Return [X, Y] of the center of cell containing provided text 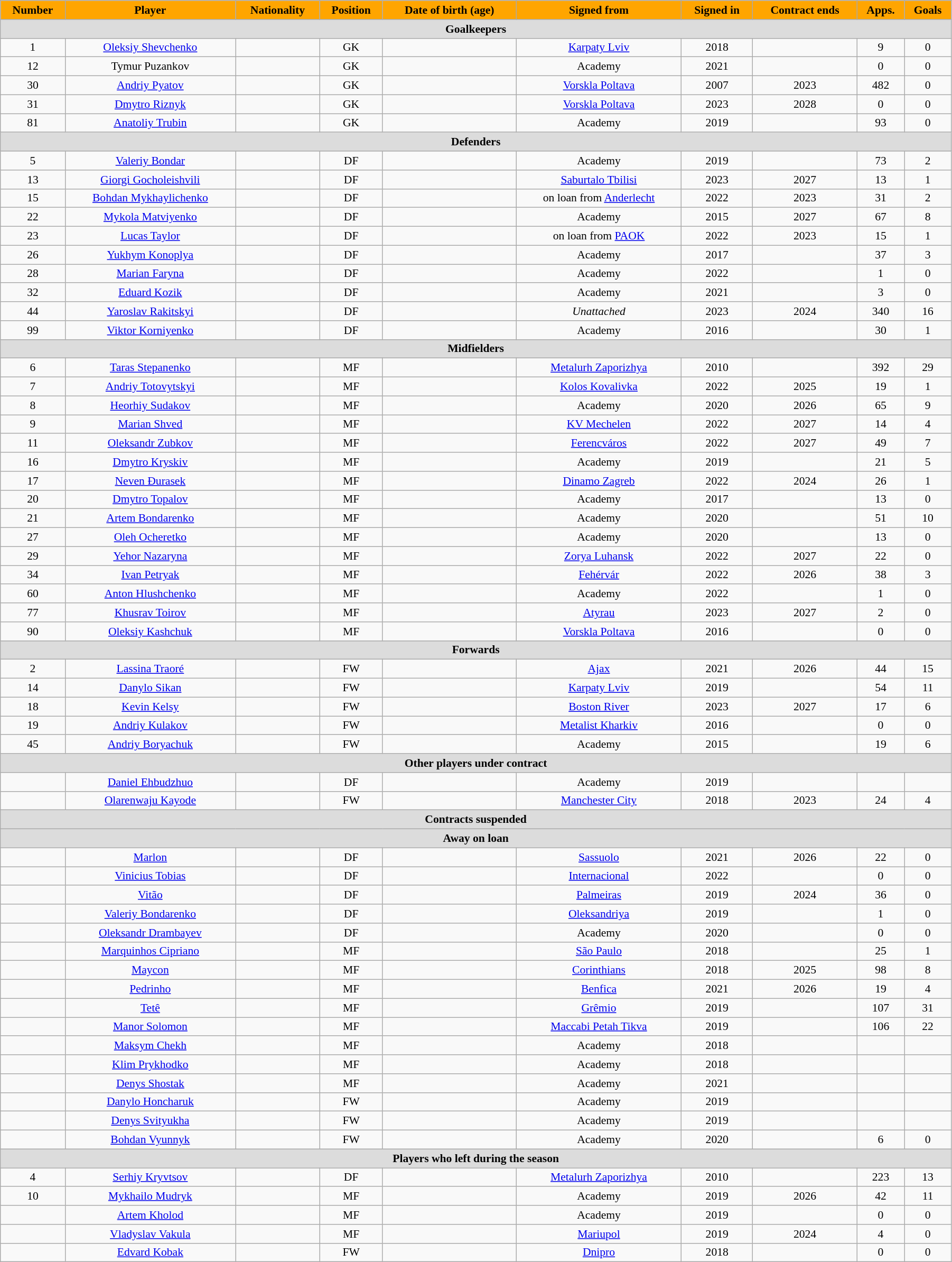
Date of birth (age) [449, 10]
Signed from [599, 10]
Andriy Kulakov [150, 726]
on loan from Anderlecht [599, 198]
81 [33, 123]
Heorhiy Sudakov [150, 405]
45 [33, 745]
67 [880, 217]
Metalist Kharkiv [599, 726]
60 [33, 594]
Daniel Ehbudzhuo [150, 782]
Defenders [476, 142]
Marlon [150, 857]
Atyrau [599, 613]
32 [33, 293]
28 [33, 274]
Vinicius Tobias [150, 876]
Neven Đurasek [150, 481]
Goals [928, 10]
223 [880, 1177]
Olarenwaju Kayode [150, 801]
Viktor Korniyenko [150, 330]
24 [880, 801]
20 [33, 499]
Maccabi Petah Tikva [599, 1027]
Lucas Taylor [150, 236]
Zorya Luhansk [599, 556]
38 [880, 575]
Artem Bondarenko [150, 518]
Yukhym Konoplya [150, 255]
Mariupol [599, 1234]
Ivan Petryak [150, 575]
Manchester City [599, 801]
Khusrav Toirov [150, 613]
Giorgi Gocholeishvili [150, 180]
Denys Shostak [150, 1083]
Dmytro Topalov [150, 499]
Yehor Nazaryna [150, 556]
Benfica [599, 989]
107 [880, 1008]
90 [33, 632]
Marian Shved [150, 424]
Boston River [599, 707]
Kevin Kelsy [150, 707]
Oleksiy Shevchenko [150, 48]
Player [150, 10]
Maycon [150, 970]
Andriy Pyatov [150, 86]
51 [880, 518]
Forwards [476, 650]
Valeriy Bondar [150, 161]
Edvard Kobak [150, 1252]
25 [880, 951]
Denys Svityukha [150, 1121]
Anton Hlushchenko [150, 594]
Saburtalo Tbilisi [599, 180]
Lassina Traoré [150, 669]
49 [880, 443]
Signed in [717, 10]
Kolos Kovalivka [599, 387]
Nationality [278, 10]
106 [880, 1027]
Oleksandr Zubkov [150, 443]
Bohdan Mykhaylichenko [150, 198]
Away on loan [476, 839]
Dnipro [599, 1252]
on loan from PAOK [599, 236]
Mykola Matviyenko [150, 217]
Goalkeepers [476, 29]
Corinthians [599, 970]
340 [880, 311]
KV Mechelen [599, 424]
Marquinhos Cipriano [150, 951]
Oleh Ocheretko [150, 537]
Serhiy Kryvtsov [150, 1177]
27 [33, 537]
Andriy Totovytskyi [150, 387]
Danylo Honcharuk [150, 1102]
99 [33, 330]
54 [880, 688]
Oleksiy Kashchuk [150, 632]
37 [880, 255]
São Paulo [599, 951]
Sassuolo [599, 857]
Contracts suspended [476, 820]
77 [33, 613]
2028 [805, 104]
Position [351, 10]
2007 [717, 86]
18 [33, 707]
34 [33, 575]
Klim Prykhodko [150, 1064]
Taras Stepanenko [150, 368]
Oleksandr Drambayev [150, 933]
Tymur Puzankov [150, 67]
Apps. [880, 10]
Internacional [599, 876]
73 [880, 161]
Midfielders [476, 349]
Contract ends [805, 10]
12 [33, 67]
Pedrinho [150, 989]
42 [880, 1196]
Fehérvár [599, 575]
Players who left during the season [476, 1158]
Dmytro Riznyk [150, 104]
Grêmio [599, 1008]
Vladyslav Vakula [150, 1234]
Mykhailo Mudryk [150, 1196]
Eduard Kozik [150, 293]
Marian Faryna [150, 274]
23 [33, 236]
Artem Kholod [150, 1215]
Tetê [150, 1008]
Maksym Chekh [150, 1046]
Number [33, 10]
Other players under contract [476, 763]
Ferencváros [599, 443]
Unattached [599, 311]
Yaroslav Rakitskyi [150, 311]
Manor Solomon [150, 1027]
Bohdan Vyunnyk [150, 1140]
Dinamo Zagreb [599, 481]
Palmeiras [599, 895]
Danylo Sikan [150, 688]
Dmytro Kryskiv [150, 462]
36 [880, 895]
Valeriy Bondarenko [150, 914]
482 [880, 86]
Ajax [599, 669]
Vitão [150, 895]
392 [880, 368]
93 [880, 123]
Anatoliy Trubin [150, 123]
Andriy Boryachuk [150, 745]
65 [880, 405]
98 [880, 970]
Oleksandriya [599, 914]
